Scan for the cell matching the given text and deliver its [x, y] coordinate at center. 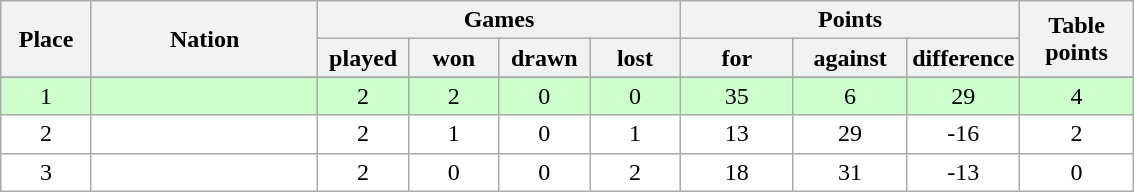
Games [499, 20]
18 [736, 172]
31 [850, 172]
Nation [204, 39]
lost [636, 58]
played [364, 58]
Tablepoints [1076, 39]
3 [46, 172]
difference [964, 58]
-13 [964, 172]
against [850, 58]
35 [736, 96]
won [454, 58]
-16 [964, 134]
Points [850, 20]
for [736, 58]
13 [736, 134]
6 [850, 96]
4 [1076, 96]
drawn [544, 58]
Place [46, 39]
